Search for the cell housing the specified text and yield its (x, y) center coordinate. 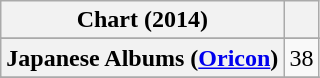
Chart (2014) (142, 20)
38 (302, 58)
Japanese Albums (Oricon) (142, 58)
